Capture the cell that displays the provided text and extract its (X, Y) central coordinate. 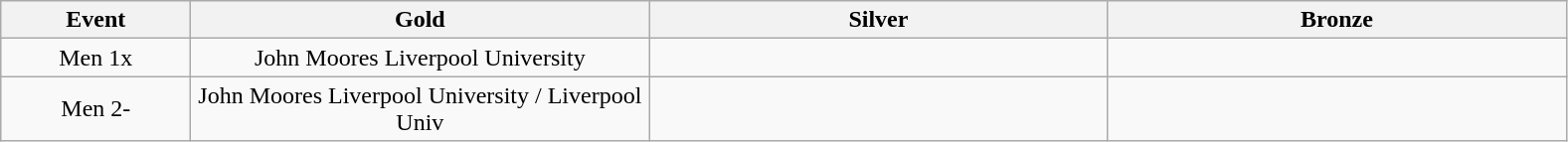
John Moores Liverpool University / Liverpool Univ (420, 109)
Gold (420, 20)
Bronze (1336, 20)
Men 2- (95, 109)
John Moores Liverpool University (420, 58)
Men 1x (95, 58)
Event (95, 20)
Silver (879, 20)
